Search for the cell housing the specified text and yield its (x, y) center coordinate. 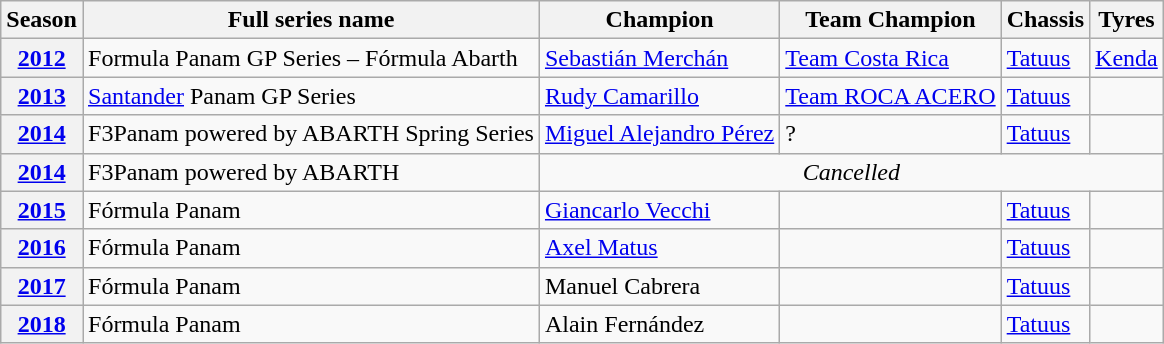
Alain Fernández (659, 324)
Team Costa Rica (890, 58)
2013 (42, 96)
2012 (42, 58)
Full series name (310, 20)
Chassis (1045, 20)
Axel Matus (659, 248)
Santander Panam GP Series (310, 96)
Giancarlo Vecchi (659, 210)
F3Panam powered by ABARTH Spring Series (310, 134)
Rudy Camarillo (659, 96)
Formula Panam GP Series – Fórmula Abarth (310, 58)
Season (42, 20)
Kenda (1127, 58)
Manuel Cabrera (659, 286)
Team ROCA ACERO (890, 96)
Miguel Alejandro Pérez (659, 134)
? (890, 134)
2017 (42, 286)
2016 (42, 248)
Cancelled (851, 172)
Champion (659, 20)
Tyres (1127, 20)
Team Champion (890, 20)
F3Panam powered by ABARTH (310, 172)
Sebastián Merchán (659, 58)
2015 (42, 210)
2018 (42, 324)
